Search for the cell housing the specified text and yield its [X, Y] center coordinate. 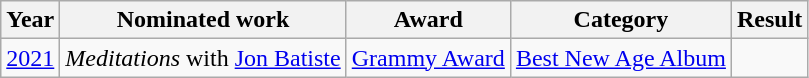
Year [30, 20]
2021 [30, 58]
Result [769, 20]
Nominated work [203, 20]
Grammy Award [428, 58]
Category [620, 20]
Award [428, 20]
Meditations with Jon Batiste [203, 58]
Best New Age Album [620, 58]
